Extract the (x, y) coordinate from the center of the cell holding the provided text.  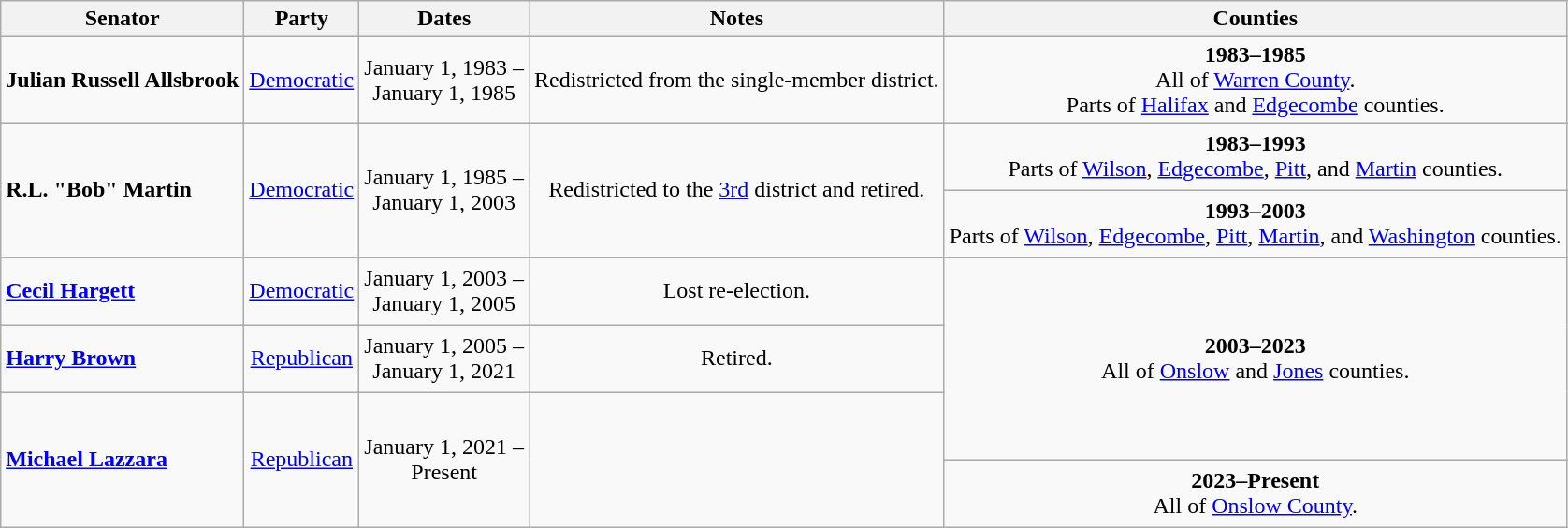
January 1, 2003 –January 1, 2005 (444, 291)
January 1, 2005 – January 1, 2021 (444, 359)
2023–Present All of Onslow County. (1256, 493)
Lost re-election. (737, 291)
January 1, 1983 – January 1, 1985 (444, 80)
Retired. (737, 359)
Michael Lazzara (123, 460)
Redistricted from the single-member district. (737, 80)
Redistricted to the 3rd district and retired. (737, 190)
Notes (737, 19)
1983–1985 All of Warren County. Parts of Halifax and Edgecombe counties. (1256, 80)
Party (301, 19)
1993–2003 Parts of Wilson, Edgecombe, Pitt, Martin, and Washington counties. (1256, 224)
Dates (444, 19)
Harry Brown (123, 359)
1983–1993 Parts of Wilson, Edgecombe, Pitt, and Martin counties. (1256, 156)
2003–2023 All of Onslow and Jones counties. (1256, 359)
Julian Russell Allsbrook (123, 80)
Cecil Hargett (123, 291)
Senator (123, 19)
R.L. "Bob" Martin (123, 190)
January 1, 2021 – Present (444, 460)
January 1, 1985 – January 1, 2003 (444, 190)
Counties (1256, 19)
